From the cell containing the given text, extract its center point as (x, y) coordinate. 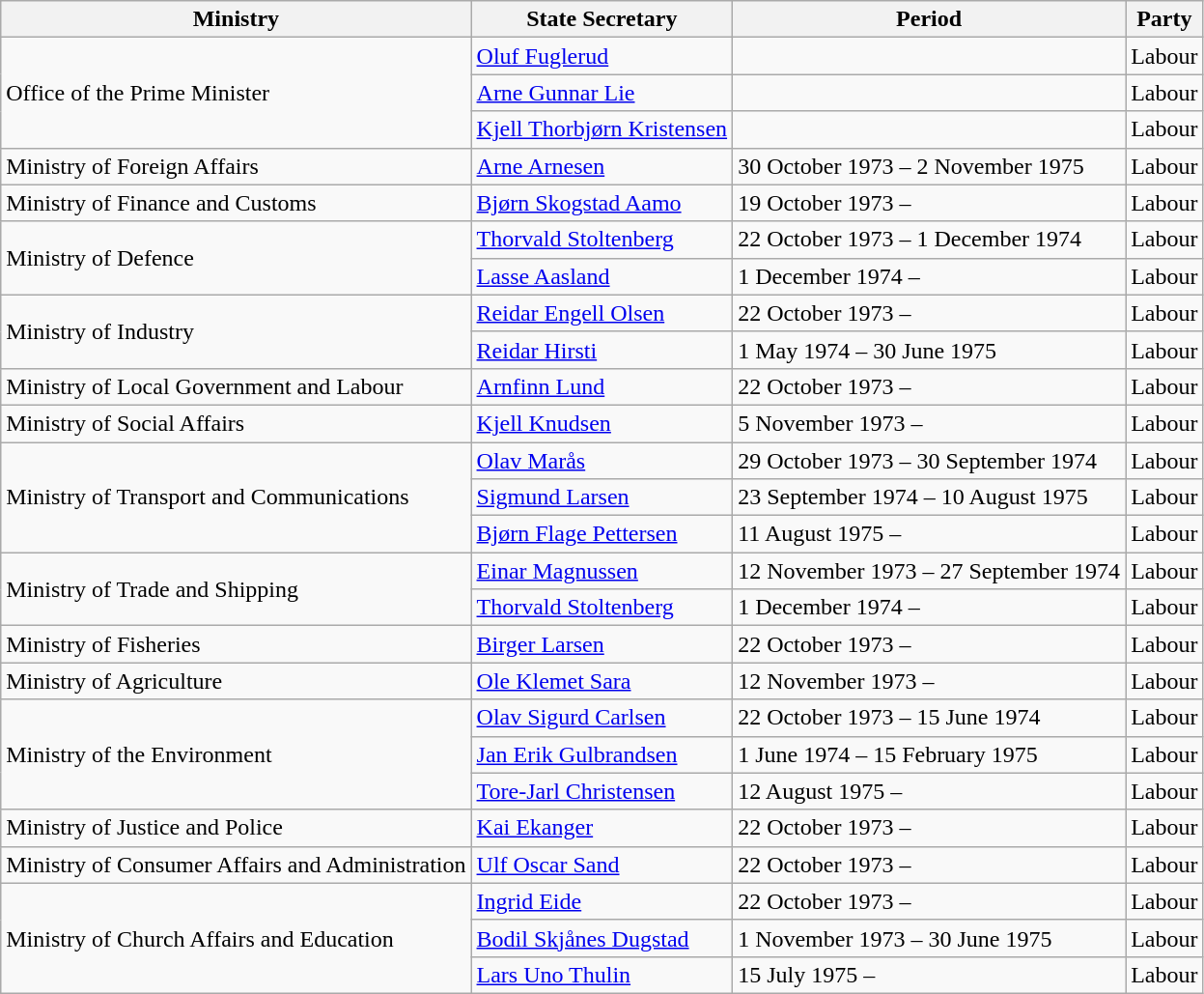
1 May 1974 – 30 June 1975 (929, 350)
22 October 1973 – 1 December 1974 (929, 240)
Tore-Jarl Christensen (602, 791)
Reidar Engell Olsen (602, 313)
Ministry of Industry (236, 331)
Birger Larsen (602, 644)
15 July 1975 – (929, 975)
Ministry of Defence (236, 258)
11 August 1975 – (929, 534)
Party (1164, 19)
Ministry of Church Affairs and Education (236, 938)
Ministry of Finance and Customs (236, 203)
Ministry of Consumer Affairs and Administration (236, 865)
Kai Ekanger (602, 828)
Ulf Oscar Sand (602, 865)
23 September 1974 – 10 August 1975 (929, 497)
Ministry of Justice and Police (236, 828)
Bjørn Skogstad Aamo (602, 203)
Lars Uno Thulin (602, 975)
Einar Magnussen (602, 571)
Ole Klemet Sara (602, 681)
Kjell Thorbjørn Kristensen (602, 129)
Lasse Aasland (602, 276)
Ministry of Foreign Affairs (236, 166)
29 October 1973 – 30 September 1974 (929, 461)
Oluf Fuglerud (602, 56)
Ministry of Transport and Communications (236, 497)
22 October 1973 – 15 June 1974 (929, 718)
Office of the Prime Minister (236, 93)
12 November 1973 – 27 September 1974 (929, 571)
Ministry of Agriculture (236, 681)
Kjell Knudsen (602, 423)
Ministry of Fisheries (236, 644)
Ingrid Eide (602, 901)
1 November 1973 – 30 June 1975 (929, 938)
Reidar Hirsti (602, 350)
12 August 1975 – (929, 791)
Sigmund Larsen (602, 497)
State Secretary (602, 19)
Arnfinn Lund (602, 386)
Jan Erik Gulbrandsen (602, 754)
Ministry of Local Government and Labour (236, 386)
30 October 1973 – 2 November 1975 (929, 166)
Ministry of Social Affairs (236, 423)
Arne Gunnar Lie (602, 93)
Period (929, 19)
Ministry (236, 19)
Olav Sigurd Carlsen (602, 718)
12 November 1973 – (929, 681)
Bodil Skjånes Dugstad (602, 938)
19 October 1973 – (929, 203)
Olav Marås (602, 461)
5 November 1973 – (929, 423)
Arne Arnesen (602, 166)
1 June 1974 – 15 February 1975 (929, 754)
Ministry of Trade and Shipping (236, 589)
Bjørn Flage Pettersen (602, 534)
Ministry of the Environment (236, 754)
